Find where the given text appears and provide that cell's center as (X, Y) coordinate. 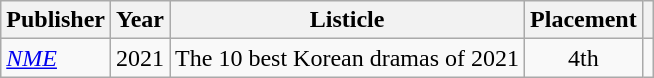
Placement (584, 20)
Year (140, 20)
Listicle (348, 20)
The 10 best Korean dramas of 2021 (348, 58)
Publisher (56, 20)
4th (584, 58)
2021 (140, 58)
NME (56, 58)
